Locate the cell with the specified text and output its [X, Y] center coordinate. 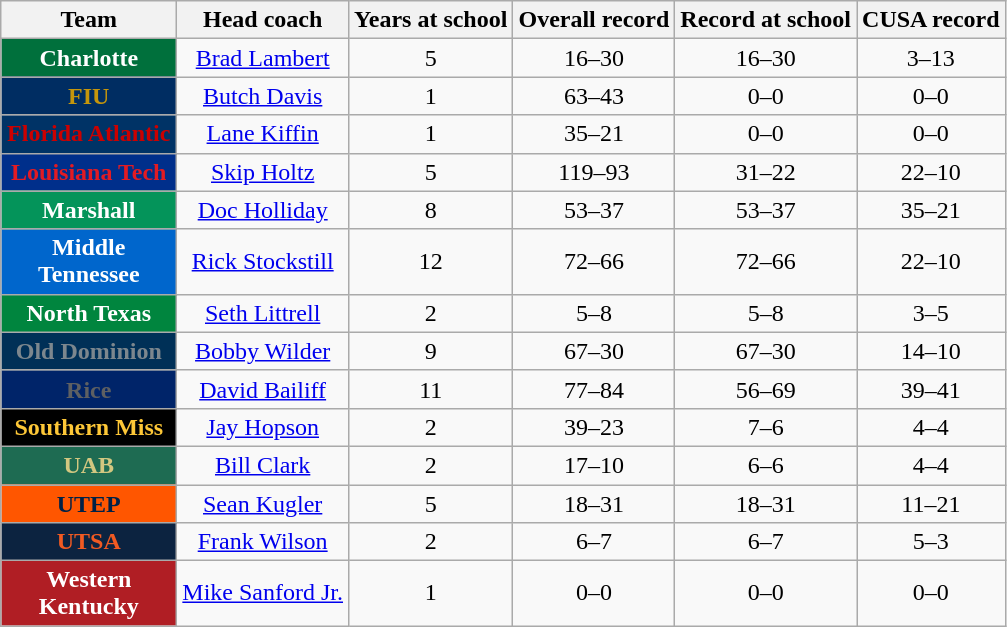
Rice [89, 389]
Marshall [89, 210]
6–6 [766, 465]
14–10 [932, 351]
Louisiana Tech [89, 172]
39–23 [594, 427]
17–10 [594, 465]
9 [431, 351]
12 [431, 262]
Overall record [594, 20]
Years at school [431, 20]
UTSA [89, 542]
Skip Holtz [263, 172]
77–84 [594, 389]
North Texas [89, 313]
56–69 [766, 389]
11 [431, 389]
Lane Kiffin [263, 134]
Middle Tennessee [89, 262]
Head coach [263, 20]
3–13 [932, 58]
Seth Littrell [263, 313]
11–21 [932, 503]
Sean Kugler [263, 503]
David Bailiff [263, 389]
Jay Hopson [263, 427]
7–6 [766, 427]
Rick Stockstill [263, 262]
3–5 [932, 313]
Old Dominion [89, 351]
CUSA record [932, 20]
Florida Atlantic [89, 134]
Bobby Wilder [263, 351]
Western Kentucky [89, 594]
Doc Holliday [263, 210]
119–93 [594, 172]
Team [89, 20]
Bill Clark [263, 465]
31–22 [766, 172]
Southern Miss [89, 427]
63–43 [594, 96]
UAB [89, 465]
Brad Lambert [263, 58]
8 [431, 210]
FIU [89, 96]
39–41 [932, 389]
Mike Sanford Jr. [263, 594]
Record at school [766, 20]
UTEP [89, 503]
Charlotte [89, 58]
Frank Wilson [263, 542]
5–3 [932, 542]
Butch Davis [263, 96]
